Provide the (x, y) coordinate of the cell's center where the given text is located.  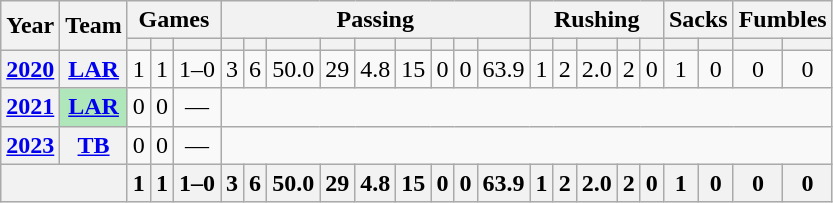
2020 (30, 69)
2023 (30, 145)
Games (174, 20)
TB (94, 145)
2021 (30, 107)
Year (30, 26)
Team (94, 26)
Rushing (596, 20)
Fumbles (782, 20)
Passing (376, 20)
Sacks (698, 20)
